For the text-containing cell, return its midpoint in (X, Y) coordinate format. 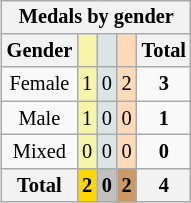
Gender (40, 51)
4 (164, 185)
Female (40, 84)
Medals by gender (96, 17)
3 (164, 84)
Mixed (40, 152)
Male (40, 118)
